Capture the cell that displays the provided text and extract its [x, y] central coordinate. 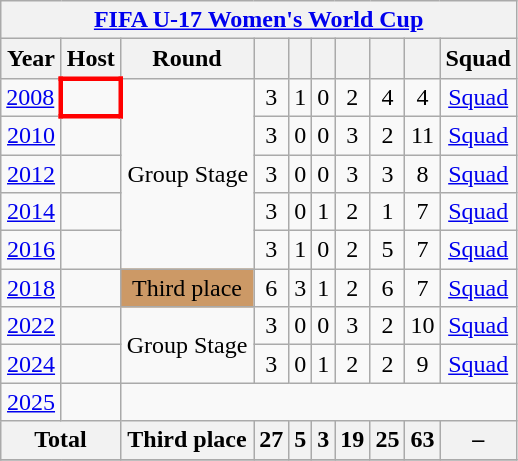
Round [186, 59]
2025 [32, 402]
8 [422, 173]
19 [352, 440]
FIFA U-17 Women's World Cup [259, 20]
Host [90, 59]
27 [272, 440]
10 [422, 326]
2008 [32, 97]
– [478, 440]
9 [422, 364]
11 [422, 135]
2012 [32, 173]
63 [422, 440]
Year [32, 59]
2018 [32, 288]
25 [388, 440]
2014 [32, 212]
2024 [32, 364]
Total [61, 440]
2022 [32, 326]
2016 [32, 250]
2010 [32, 135]
